Pinpoint the cell where the given text exists, returning its (x, y) midpoint coordinate. 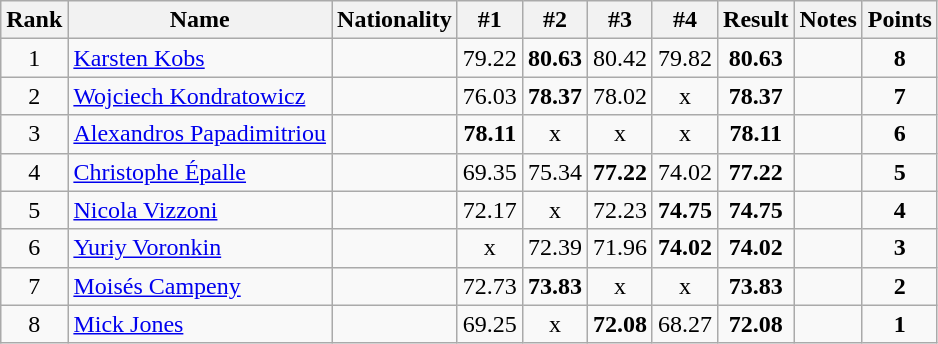
76.03 (490, 96)
75.34 (554, 172)
Notes (828, 20)
79.82 (684, 58)
Result (756, 20)
Alexandros Papadimitriou (200, 134)
80.42 (620, 58)
69.35 (490, 172)
#3 (620, 20)
68.27 (684, 324)
Yuriy Voronkin (200, 248)
79.22 (490, 58)
Points (900, 20)
69.25 (490, 324)
Karsten Kobs (200, 58)
Wojciech Kondratowicz (200, 96)
#1 (490, 20)
72.17 (490, 210)
Nationality (395, 20)
72.23 (620, 210)
72.39 (554, 248)
Name (200, 20)
71.96 (620, 248)
#2 (554, 20)
Moisés Campeny (200, 286)
Mick Jones (200, 324)
Rank (34, 20)
78.02 (620, 96)
72.73 (490, 286)
#4 (684, 20)
Christophe Épalle (200, 172)
Nicola Vizzoni (200, 210)
